Search for the cell housing the specified text and yield its (x, y) center coordinate. 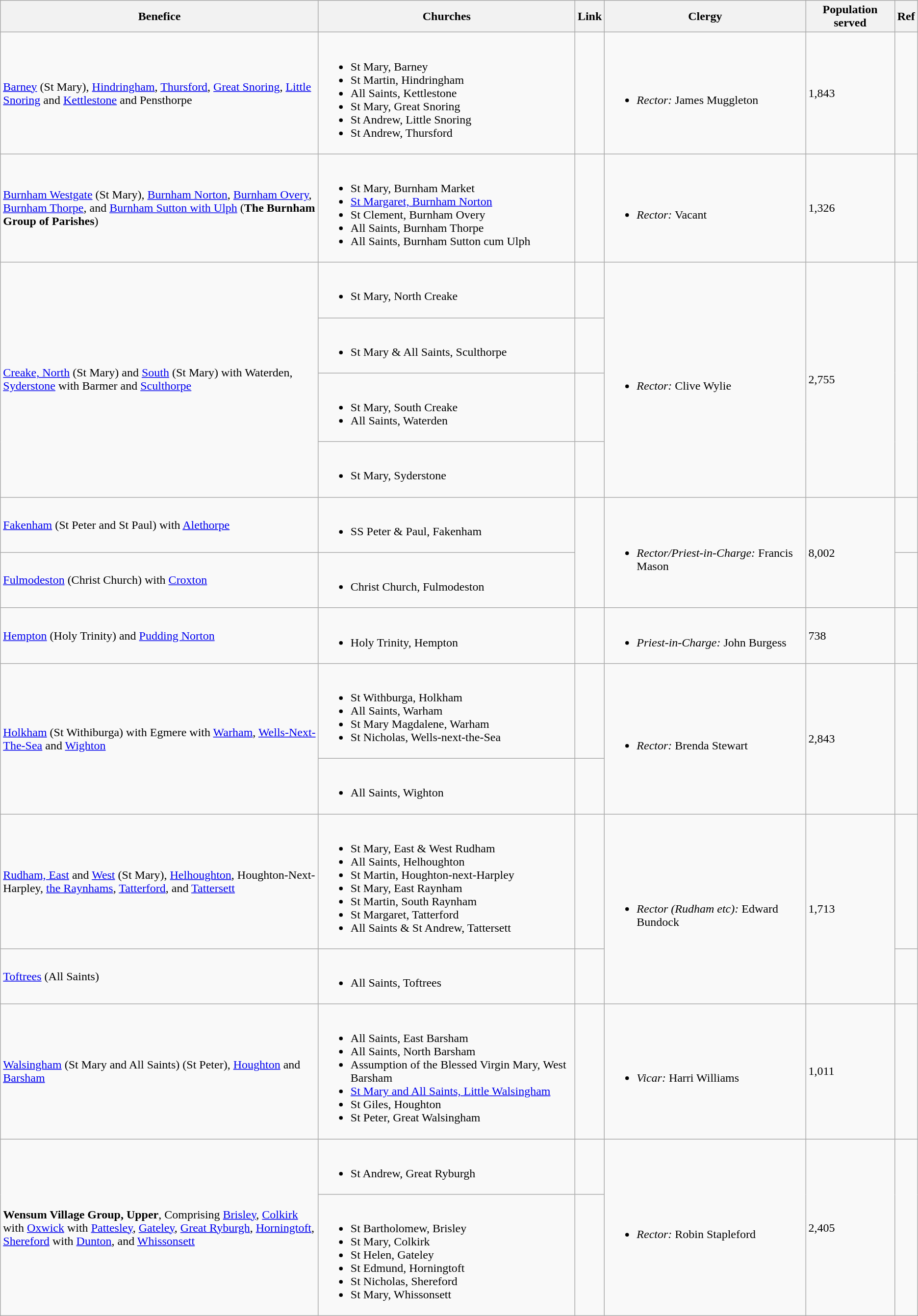
738 (850, 635)
Walsingham (St Mary and All Saints) (St Peter), Houghton and Barsham (160, 1071)
St Withburga, HolkhamAll Saints, WarhamSt Mary Magdalene, WarhamSt Nicholas, Wells-next-the-Sea (446, 711)
Toftrees (All Saints) (160, 976)
2,843 (850, 738)
Benefice (160, 17)
Population served (850, 17)
1,713 (850, 909)
1,011 (850, 1071)
Rector/Priest-in-Charge: Francis Mason (705, 552)
2,755 (850, 379)
SS Peter & Paul, Fakenham (446, 524)
Holy Trinity, Hempton (446, 635)
Fakenham (St Peter and St Paul) with Alethorpe (160, 524)
St Mary & All Saints, Sculthorpe (446, 345)
Ref (906, 17)
All Saints, Wighton (446, 786)
Rector: Robin Stapleford (705, 1227)
Christ Church, Fulmodeston (446, 580)
All Saints, Toftrees (446, 976)
1,843 (850, 93)
Rector (Rudham etc): Edward Bundock (705, 909)
Hempton (Holy Trinity) and Pudding Norton (160, 635)
St Mary, Burnham MarketSt Margaret, Burnham NortonSt Clement, Burnham OveryAll Saints, Burnham ThorpeAll Saints, Burnham Sutton cum Ulph (446, 208)
St Mary, BarneySt Martin, HindringhamAll Saints, KettlestoneSt Mary, Great SnoringSt Andrew, Little SnoringSt Andrew, Thursford (446, 93)
St Mary, North Creake (446, 290)
St Mary, Syderstone (446, 470)
Clergy (705, 17)
Fulmodeston (Christ Church) with Croxton (160, 580)
Churches (446, 17)
1,326 (850, 208)
Rector: Vacant (705, 208)
Rudham, East and West (St Mary), Helhoughton, Houghton-Next-Harpley, the Raynhams, Tatterford, and Tattersett (160, 881)
Rector: Brenda Stewart (705, 738)
St Mary, South CreakeAll Saints, Waterden (446, 407)
Link (589, 17)
St Andrew, Great Ryburgh (446, 1167)
Vicar: Harri Williams (705, 1071)
Holkham (St Withiburga) with Egmere with Warham, Wells-Next-The-Sea and Wighton (160, 738)
Burnham Westgate (St Mary), Burnham Norton, Burnham Overy, Burnham Thorpe, and Burnham Sutton with Ulph (The Burnham Group of Parishes) (160, 208)
Creake, North (St Mary) and South (St Mary) with Waterden, Syderstone with Barmer and Sculthorpe (160, 379)
8,002 (850, 552)
Priest-in-Charge: John Burgess (705, 635)
Barney (St Mary), Hindringham, Thursford, Great Snoring, Little Snoring and Kettlestone and Pensthorpe (160, 93)
Rector: James Muggleton (705, 93)
St Bartholomew, BrisleySt Mary, ColkirkSt Helen, GateleySt Edmund, HorningtoftSt Nicholas, SherefordSt Mary, Whissonsett (446, 1255)
2,405 (850, 1227)
Rector: Clive Wylie (705, 379)
